From the cell containing the given text, extract its center point as [x, y] coordinate. 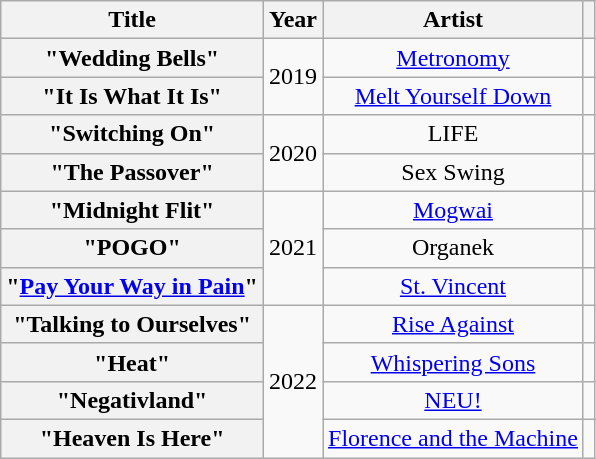
2020 [292, 153]
Artist [452, 20]
"Pay Your Way in Pain" [132, 286]
St. Vincent [452, 286]
NEU! [452, 400]
LIFE [452, 134]
Mogwai [452, 210]
"Midnight Flit" [132, 210]
Organek [452, 248]
"It Is What It Is" [132, 96]
Title [132, 20]
2021 [292, 248]
2022 [292, 381]
Year [292, 20]
"Heat" [132, 362]
Rise Against [452, 324]
"POGO" [132, 248]
2019 [292, 77]
"Heaven Is Here" [132, 438]
Whispering Sons [452, 362]
Sex Swing [452, 172]
"Switching On" [132, 134]
Melt Yourself Down [452, 96]
"The Passover" [132, 172]
"Negativland" [132, 400]
"Wedding Bells" [132, 58]
Florence and the Machine [452, 438]
Metronomy [452, 58]
"Talking to Ourselves" [132, 324]
